Capture the cell that displays the provided text and extract its (X, Y) central coordinate. 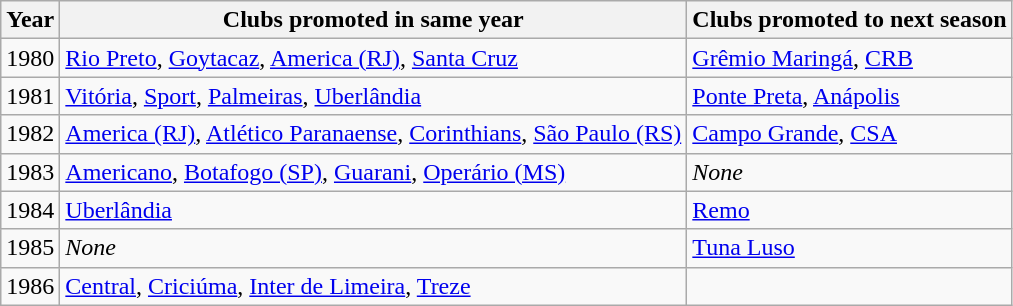
Uberlândia (374, 210)
Vitória, Sport, Palmeiras, Uberlândia (374, 96)
Clubs promoted in same year (374, 20)
1981 (30, 96)
Remo (850, 210)
America (RJ), Atlético Paranaense, Corinthians, São Paulo (RS) (374, 134)
Ponte Preta, Anápolis (850, 96)
1982 (30, 134)
1986 (30, 286)
Year (30, 20)
Campo Grande, CSA (850, 134)
Clubs promoted to next season (850, 20)
Grêmio Maringá, CRB (850, 58)
1983 (30, 172)
1985 (30, 248)
Americano, Botafogo (SP), Guarani, Operário (MS) (374, 172)
1980 (30, 58)
Central, Criciúma, Inter de Limeira, Treze (374, 286)
Rio Preto, Goytacaz, America (RJ), Santa Cruz (374, 58)
1984 (30, 210)
Tuna Luso (850, 248)
